Capture the cell that displays the provided text and extract its (X, Y) central coordinate. 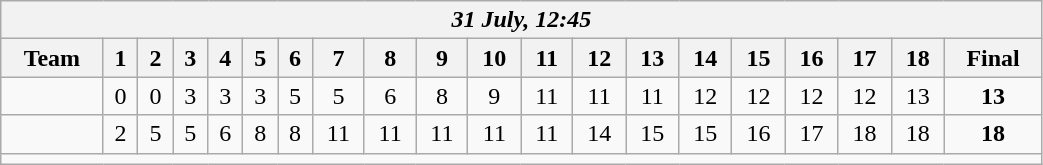
31 July, 12:45 (522, 20)
Team (52, 58)
4 (226, 58)
7 (339, 58)
1 (120, 58)
Final (993, 58)
10 (494, 58)
